Search for the cell housing the specified text and yield its [X, Y] center coordinate. 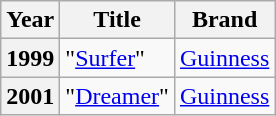
1999 [30, 58]
"Surfer" [118, 58]
"Dreamer" [118, 96]
Brand [224, 20]
Title [118, 20]
Year [30, 20]
2001 [30, 96]
